Return (x, y) of the center of cell containing provided text 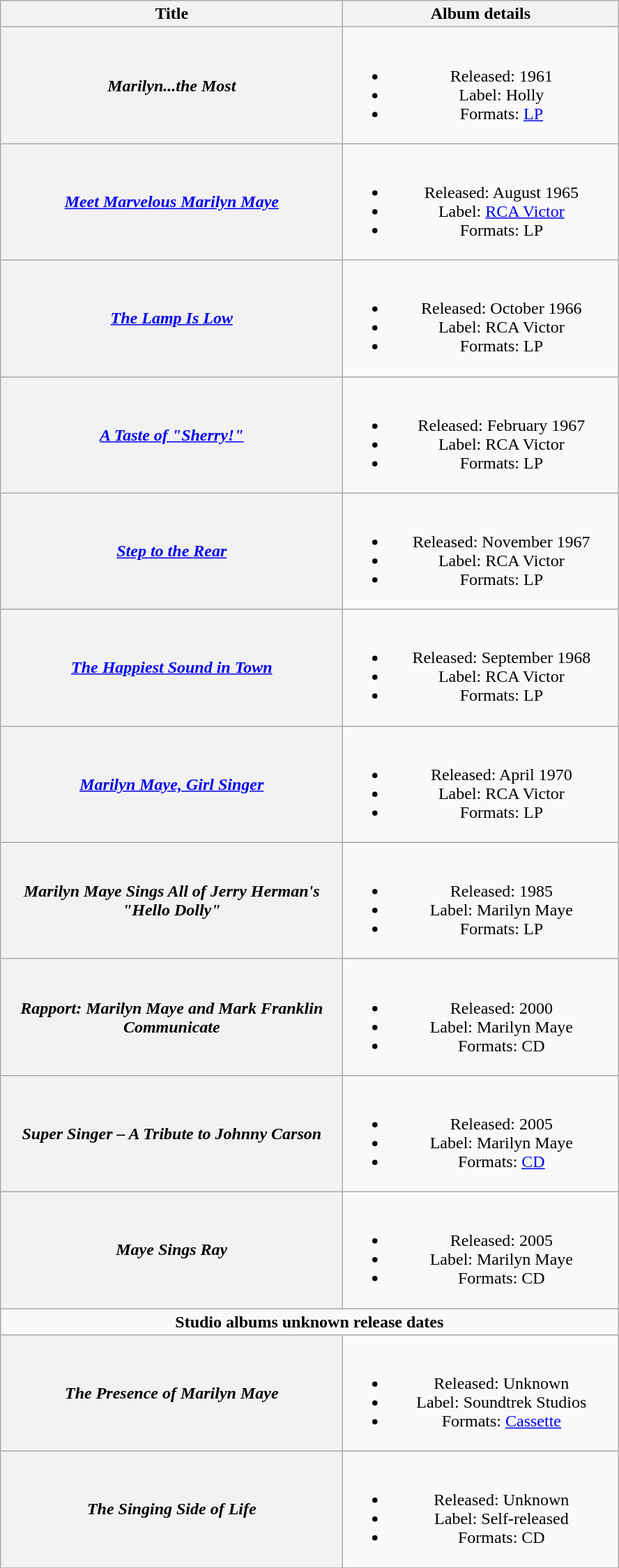
Album details (481, 14)
Released: 1985Label: Marilyn MayeFormats: LP (481, 901)
Title (171, 14)
The Presence of Marilyn Maye (171, 1393)
Marilyn...the Most (171, 85)
Released: April 1970Label: RCA VictorFormats: LP (481, 784)
Studio albums unknown release dates (309, 1321)
Marilyn Maye Sings All of Jerry Herman's "Hello Dolly" (171, 901)
Released: September 1968Label: RCA VictorFormats: LP (481, 668)
Step to the Rear (171, 551)
Released: 2000Label: Marilyn MayeFormats: CD (481, 1017)
A Taste of "Sherry!" (171, 435)
Released: February 1967Label: RCA VictorFormats: LP (481, 435)
The Lamp Is Low (171, 318)
Marilyn Maye, Girl Singer (171, 784)
Released: August 1965Label: RCA VictorFormats: LP (481, 202)
Released: UnknownLabel: Self-releasedFormats: CD (481, 1510)
Super Singer – A Tribute to Johnny Carson (171, 1134)
Meet Marvelous Marilyn Maye (171, 202)
Rapport: Marilyn Maye and Mark Franklin Communicate (171, 1017)
Released: October 1966Label: RCA VictorFormats: LP (481, 318)
Released: UnknownLabel: Soundtrek StudiosFormats: Cassette (481, 1393)
Maye Sings Ray (171, 1249)
Released: November 1967Label: RCA VictorFormats: LP (481, 551)
Released: 1961Label: HollyFormats: LP (481, 85)
The Happiest Sound in Town (171, 668)
The Singing Side of Life (171, 1510)
